Determine the (X, Y) coordinate at the center of the cell enclosing the given text.  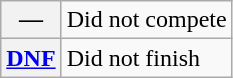
— (31, 20)
Did not finish (146, 58)
Did not compete (146, 20)
DNF (31, 58)
